Determine the (X, Y) coordinate at the center of the cell enclosing the given text.  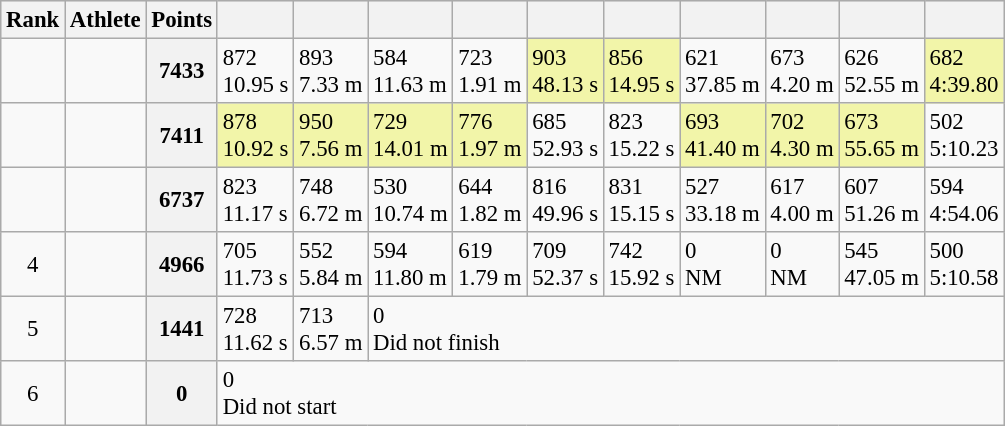
58411.63 m (410, 72)
Rank (33, 20)
67355.65 m (882, 136)
85614.95 s (641, 72)
7433 (182, 72)
62137.85 m (722, 72)
7411 (182, 136)
70511.73 s (255, 264)
6441.82 m (490, 200)
7486.72 m (331, 200)
87210.95 s (255, 72)
54547.05 m (882, 264)
Athlete (106, 20)
68552.93 s (565, 136)
82311.17 s (255, 200)
Points (182, 20)
6824:39.80 (964, 72)
87810.92 s (255, 136)
62652.55 m (882, 72)
81649.96 s (565, 200)
9507.56 m (331, 136)
5 (33, 330)
70952.37 s (565, 264)
74215.92 s (641, 264)
7024.30 m (802, 136)
72914.01 m (410, 136)
5944:54.06 (964, 200)
59411.80 m (410, 264)
60751.26 m (882, 200)
82315.22 s (641, 136)
6734.20 m (802, 72)
52733.18 m (722, 200)
5005:10.58 (964, 264)
4966 (182, 264)
69341.40 m (722, 136)
90348.13 s (565, 72)
5025:10.23 (964, 136)
53010.74 m (410, 200)
5525.84 m (331, 264)
0Did not finish (686, 330)
6191.79 m (490, 264)
1441 (182, 330)
83115.15 s (641, 200)
7761.97 m (490, 136)
4 (33, 264)
6174.00 m (802, 200)
7231.91 m (490, 72)
8937.33 m (331, 72)
6737 (182, 200)
72811.62 s (255, 330)
7136.57 m (331, 330)
